Output the [x, y] coordinate of the center of the cell containing the given text.  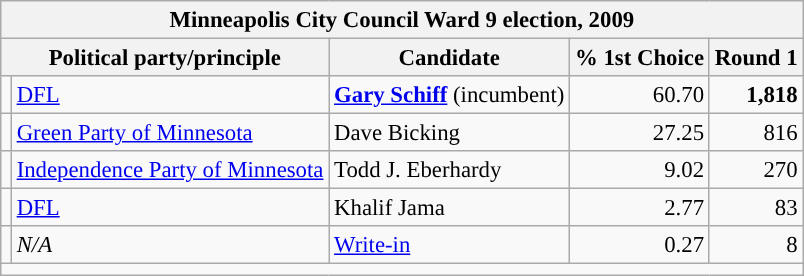
Write-in [450, 245]
Candidate [450, 58]
Khalif Jama [450, 208]
% 1st Choice [640, 58]
Independence Party of Minnesota [170, 170]
8 [756, 245]
Green Party of Minnesota [170, 133]
Round 1 [756, 58]
270 [756, 170]
60.70 [640, 95]
1,818 [756, 95]
Gary Schiff (incumbent) [450, 95]
Dave Bicking [450, 133]
816 [756, 133]
Todd J. Eberhardy [450, 170]
27.25 [640, 133]
N/A [170, 245]
Political party/principle [165, 58]
0.27 [640, 245]
83 [756, 208]
Minneapolis City Council Ward 9 election, 2009 [402, 20]
9.02 [640, 170]
2.77 [640, 208]
